Capture the cell that displays the provided text and extract its [x, y] central coordinate. 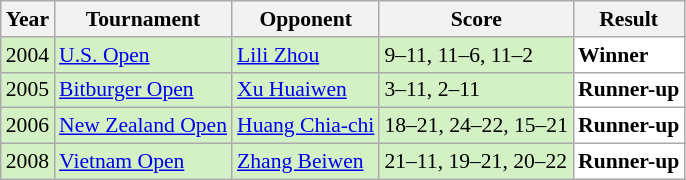
Year [28, 19]
Result [628, 19]
Tournament [143, 19]
Huang Chia-chi [306, 126]
New Zealand Open [143, 126]
Lili Zhou [306, 55]
2008 [28, 162]
U.S. Open [143, 55]
Score [476, 19]
2004 [28, 55]
Bitburger Open [143, 90]
21–11, 19–21, 20–22 [476, 162]
Xu Huaiwen [306, 90]
Opponent [306, 19]
9–11, 11–6, 11–2 [476, 55]
Zhang Beiwen [306, 162]
Vietnam Open [143, 162]
2006 [28, 126]
18–21, 24–22, 15–21 [476, 126]
2005 [28, 90]
3–11, 2–11 [476, 90]
Winner [628, 55]
